Search for the cell housing the specified text and yield its [x, y] center coordinate. 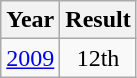
12th [98, 58]
2009 [30, 58]
Result [98, 20]
Year [30, 20]
